Identify which cell holds the provided text, then report its (X, Y) central coordinate. 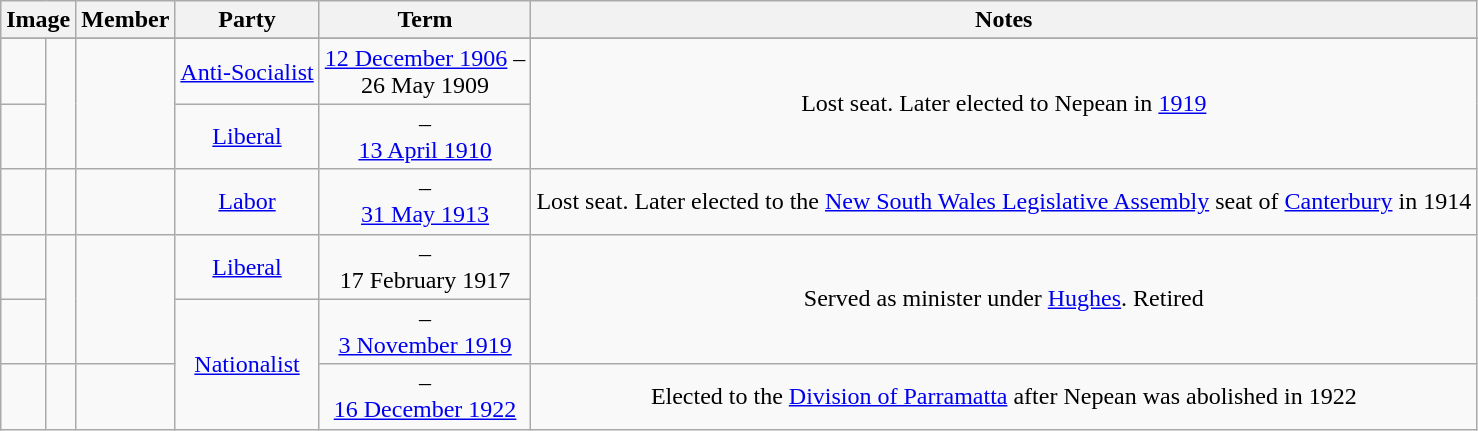
Served as minister under Hughes. Retired (1004, 299)
Lost seat. Later elected to Nepean in 1919 (1004, 104)
–3 November 1919 (425, 332)
–31 May 1913 (425, 202)
Term (425, 20)
Labor (247, 202)
Member (126, 20)
Elected to the Division of Parramatta after Nepean was abolished in 1922 (1004, 396)
Party (247, 20)
Nationalist (247, 364)
–16 December 1922 (425, 396)
Anti-Socialist (247, 72)
–17 February 1917 (425, 266)
Image (38, 20)
12 December 1906 –26 May 1909 (425, 72)
Notes (1004, 20)
–13 April 1910 (425, 136)
Lost seat. Later elected to the New South Wales Legislative Assembly seat of Canterbury in 1914 (1004, 202)
